Output the [x, y] coordinate of the center of the cell containing the given text.  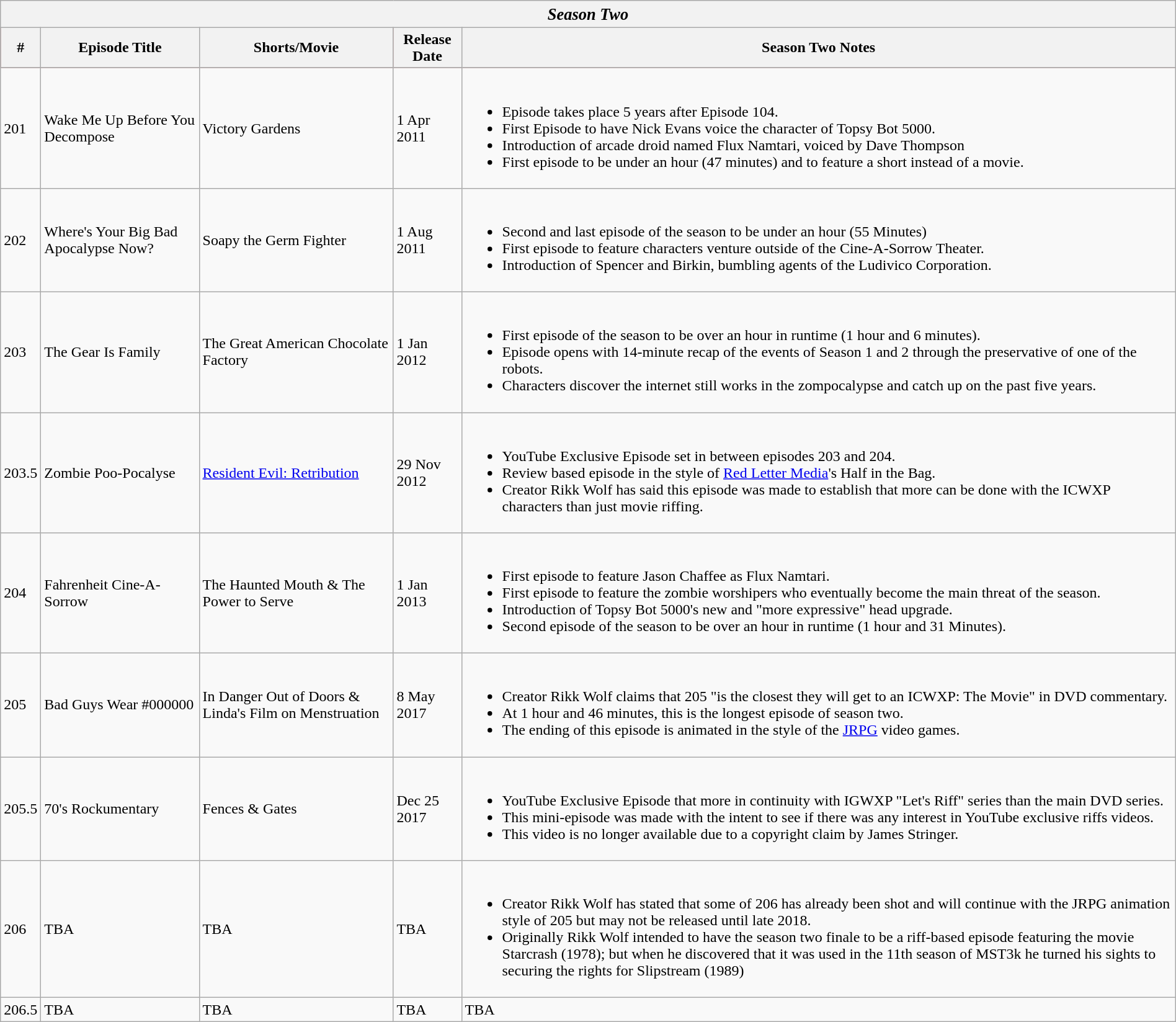
Zombie Poo-Pocalyse [120, 473]
Season Two [588, 14]
29 Nov 2012 [427, 473]
Dec 25 2017 [427, 809]
204 [21, 593]
The Gear Is Family [120, 352]
The Haunted Mouth & The Power to Serve [296, 593]
Season Two Notes [819, 47]
Victory Gardens [296, 128]
205.5 [21, 809]
205 [21, 705]
Release Date [427, 47]
1 Apr 2011 [427, 128]
Wake Me Up Before You Decompose [120, 128]
203 [21, 352]
1 Jan 2013 [427, 593]
Fences & Gates [296, 809]
206.5 [21, 1010]
# [21, 47]
Soapy the Germ Fighter [296, 240]
206 [21, 930]
Fahrenheit Cine-A-Sorrow [120, 593]
Where's Your Big Bad Apocalypse Now? [120, 240]
The Great American Chocolate Factory [296, 352]
1 Jan 2012 [427, 352]
201 [21, 128]
Bad Guys Wear #000000 [120, 705]
Episode Title [120, 47]
In Danger Out of Doors & Linda's Film on Menstruation [296, 705]
202 [21, 240]
1 Aug 2011 [427, 240]
70's Rockumentary [120, 809]
Resident Evil: Retribution [296, 473]
8 May 2017 [427, 705]
203.5 [21, 473]
Shorts/Movie [296, 47]
